Provide the (X, Y) coordinate of the cell's center where the given text is located.  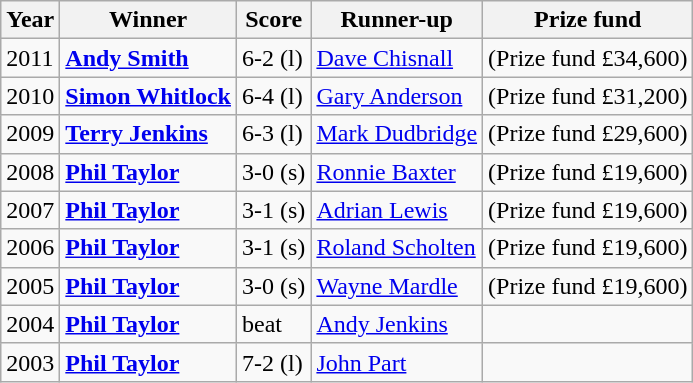
Andy Jenkins (397, 324)
2007 (30, 210)
2011 (30, 58)
2006 (30, 248)
Mark Dudbridge (397, 134)
2009 (30, 134)
(Prize fund £34,600) (588, 58)
Runner-up (397, 20)
2004 (30, 324)
2003 (30, 362)
6-3 (l) (273, 134)
Andy Smith (148, 58)
Dave Chisnall (397, 58)
Prize fund (588, 20)
2010 (30, 96)
Terry Jenkins (148, 134)
2008 (30, 172)
Roland Scholten (397, 248)
Gary Anderson (397, 96)
Score (273, 20)
(Prize fund £29,600) (588, 134)
(Prize fund £31,200) (588, 96)
6-4 (l) (273, 96)
2005 (30, 286)
John Part (397, 362)
Ronnie Baxter (397, 172)
beat (273, 324)
7-2 (l) (273, 362)
6-2 (l) (273, 58)
Adrian Lewis (397, 210)
Year (30, 20)
Winner (148, 20)
Simon Whitlock (148, 96)
Wayne Mardle (397, 286)
